From the cell containing the given text, extract its center point as (x, y) coordinate. 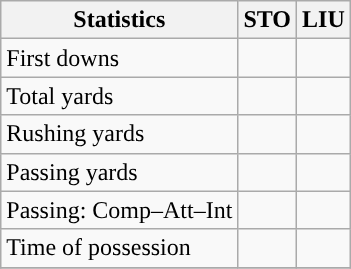
Rushing yards (120, 134)
Time of possession (120, 248)
Passing: Comp–Att–Int (120, 210)
STO (268, 20)
Total yards (120, 96)
Passing yards (120, 172)
Statistics (120, 20)
First downs (120, 58)
LIU (324, 20)
